Search for the cell housing the specified text and yield its (x, y) center coordinate. 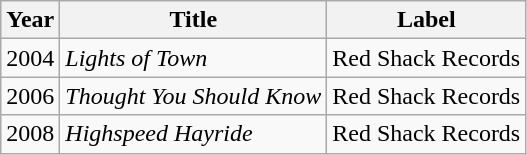
2004 (30, 58)
2006 (30, 96)
Label (426, 20)
Highspeed Hayride (194, 134)
2008 (30, 134)
Year (30, 20)
Thought You Should Know (194, 96)
Title (194, 20)
Lights of Town (194, 58)
